Return (X, Y) of the center of cell containing provided text 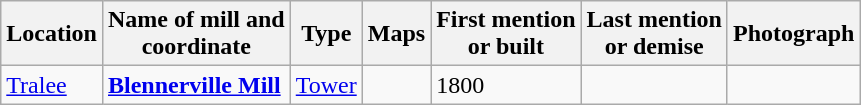
1800 (506, 85)
Location (52, 34)
Photograph (793, 34)
Maps (396, 34)
Name of mill andcoordinate (196, 34)
Blennerville Mill (196, 85)
Type (326, 34)
Tower (326, 85)
Last mention or demise (654, 34)
Tralee (52, 85)
First mentionor built (506, 34)
